Determine the (x, y) coordinate at the center of the cell enclosing the given text.  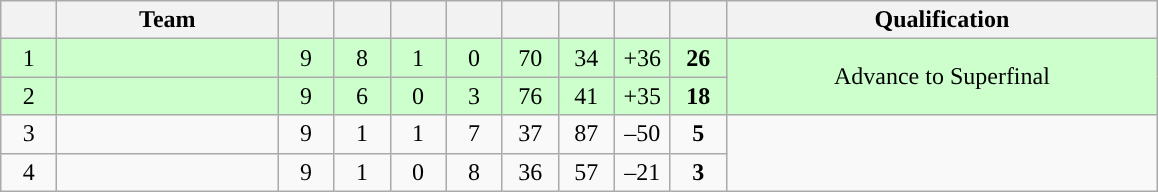
–21 (642, 172)
70 (530, 58)
37 (530, 134)
4 (29, 172)
+36 (642, 58)
26 (698, 58)
87 (586, 134)
5 (698, 134)
18 (698, 96)
6 (362, 96)
36 (530, 172)
34 (586, 58)
+35 (642, 96)
2 (29, 96)
57 (586, 172)
76 (530, 96)
–50 (642, 134)
Qualification (942, 20)
7 (474, 134)
41 (586, 96)
Advance to Superfinal (942, 77)
Team (168, 20)
